Locate the cell with the specified text and output its [x, y] center coordinate. 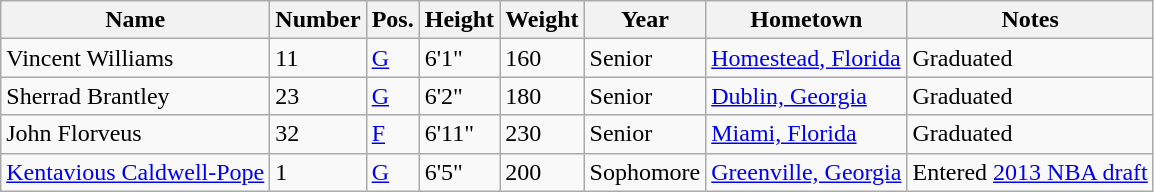
160 [542, 58]
John Florveus [136, 134]
Name [136, 20]
6'11" [459, 134]
Kentavious Caldwell-Pope [136, 172]
11 [318, 58]
180 [542, 96]
Dublin, Georgia [806, 96]
6'5" [459, 172]
6'2" [459, 96]
Greenville, Georgia [806, 172]
Vincent Williams [136, 58]
Homestead, Florida [806, 58]
Weight [542, 20]
F [392, 134]
Number [318, 20]
Sherrad Brantley [136, 96]
Notes [1030, 20]
Entered 2013 NBA draft [1030, 172]
230 [542, 134]
32 [318, 134]
Year [645, 20]
200 [542, 172]
Miami, Florida [806, 134]
Sophomore [645, 172]
Hometown [806, 20]
6'1" [459, 58]
1 [318, 172]
Height [459, 20]
23 [318, 96]
Pos. [392, 20]
